Find where the given text appears and provide that cell's center as (x, y) coordinate. 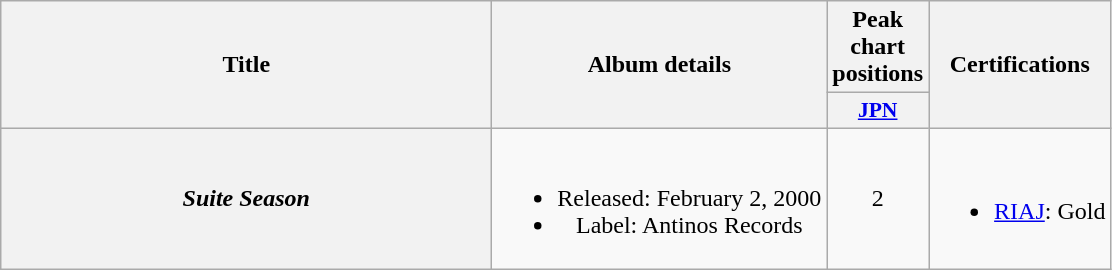
Peak chart positions (878, 47)
JPN (878, 111)
Certifications (1020, 65)
RIAJ: Gold (1020, 198)
Album details (660, 65)
2 (878, 198)
Released: February 2, 2000Label: Antinos Records (660, 198)
Title (246, 65)
Suite Season (246, 198)
